For the text-containing cell, return its midpoint in [x, y] coordinate format. 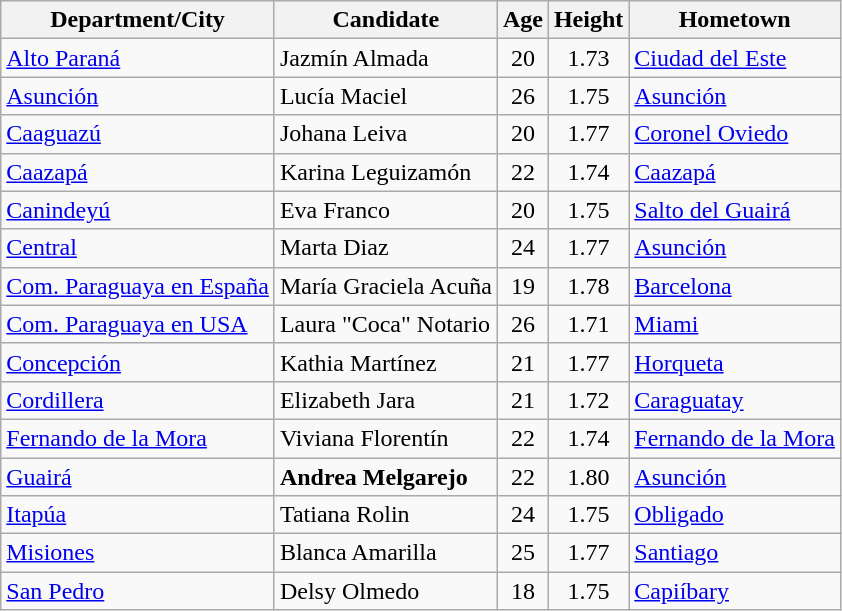
Santiago [735, 553]
1.78 [588, 286]
Coronel Oviedo [735, 134]
Blanca Amarilla [386, 553]
Department/City [138, 20]
Guairá [138, 477]
Caaguazú [138, 134]
Eva Franco [386, 210]
Karina Leguizamón [386, 172]
Viviana Florentín [386, 438]
Age [522, 20]
Miami [735, 324]
Tatiana Rolin [386, 515]
Com. Paraguaya en USA [138, 324]
Elizabeth Jara [386, 400]
Kathia Martínez [386, 362]
Cordillera [138, 400]
San Pedro [138, 591]
25 [522, 553]
Misiones [138, 553]
Caraguatay [735, 400]
Ciudad del Este [735, 58]
Delsy Olmedo [386, 591]
1.80 [588, 477]
Andrea Melgarejo [386, 477]
Barcelona [735, 286]
Com. Paraguaya en España [138, 286]
18 [522, 591]
Hometown [735, 20]
Concepción [138, 362]
Candidate [386, 20]
María Graciela Acuña [386, 286]
Jazmín Almada [386, 58]
Height [588, 20]
Itapúa [138, 515]
Marta Diaz [386, 248]
Lucía Maciel [386, 96]
Capiíbary [735, 591]
1.71 [588, 324]
Laura "Coca" Notario [386, 324]
19 [522, 286]
Central [138, 248]
Canindeyú [138, 210]
1.73 [588, 58]
Salto del Guairá [735, 210]
Obligado [735, 515]
Alto Paraná [138, 58]
Johana Leiva [386, 134]
Horqueta [735, 362]
1.72 [588, 400]
